Scan for the cell matching the given text and deliver its [x, y] coordinate at center. 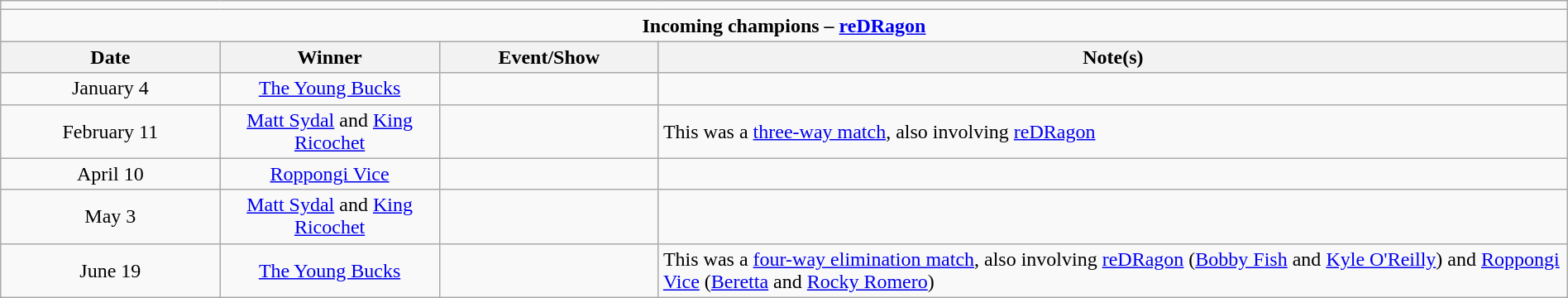
May 3 [111, 217]
This was a four-way elimination match, also involving reDRagon (Bobby Fish and Kyle O'Reilly) and Roppongi Vice (Beretta and Rocky Romero) [1113, 270]
Note(s) [1113, 57]
Date [111, 57]
February 11 [111, 131]
Incoming champions – reDRagon [784, 26]
January 4 [111, 89]
April 10 [111, 174]
Winner [329, 57]
June 19 [111, 270]
Event/Show [549, 57]
Roppongi Vice [329, 174]
This was a three-way match, also involving reDRagon [1113, 131]
